Find where the given text appears and provide that cell's center as (X, Y) coordinate. 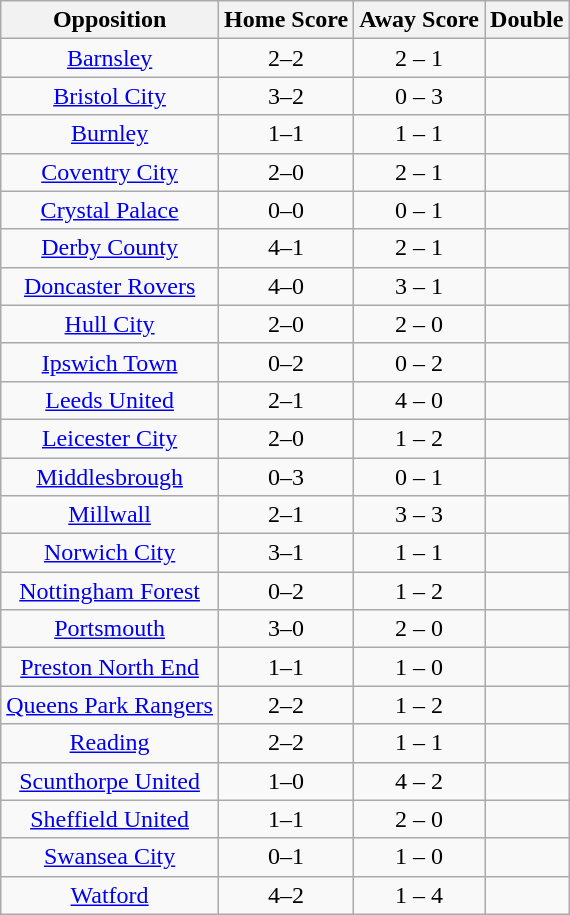
4 – 0 (420, 400)
1–0 (286, 781)
Middlesbrough (110, 477)
Preston North End (110, 667)
Doncaster Rovers (110, 286)
Leeds United (110, 400)
Queens Park Rangers (110, 705)
Nottingham Forest (110, 591)
0–1 (286, 857)
Bristol City (110, 96)
4–1 (286, 248)
Reading (110, 743)
0 – 2 (420, 362)
4–0 (286, 286)
4–2 (286, 895)
Norwich City (110, 553)
Barnsley (110, 58)
3–0 (286, 629)
1 – 4 (420, 895)
Hull City (110, 324)
Ipswich Town (110, 362)
Portsmouth (110, 629)
Millwall (110, 515)
Coventry City (110, 172)
4 – 2 (420, 781)
Scunthorpe United (110, 781)
Home Score (286, 20)
0–3 (286, 477)
Watford (110, 895)
0 – 3 (420, 96)
3 – 3 (420, 515)
Opposition (110, 20)
Burnley (110, 134)
0–0 (286, 210)
Derby County (110, 248)
Leicester City (110, 438)
3–2 (286, 96)
Sheffield United (110, 819)
Crystal Palace (110, 210)
3–1 (286, 553)
Double (527, 20)
3 – 1 (420, 286)
Away Score (420, 20)
Swansea City (110, 857)
